From the cell containing the given text, extract its center point as (X, Y) coordinate. 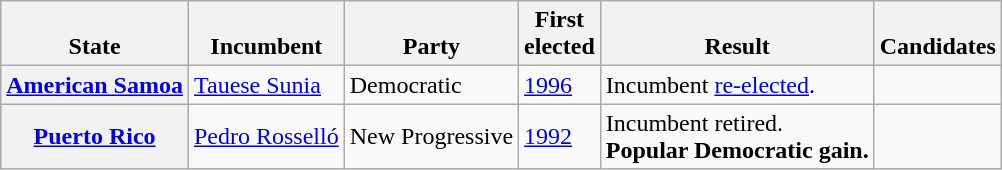
Party (431, 34)
New Progressive (431, 136)
Democratic (431, 85)
1992 (560, 136)
Incumbent retired.Popular Democratic gain. (737, 136)
Incumbent (266, 34)
1996 (560, 85)
Firstelected (560, 34)
Incumbent re-elected. (737, 85)
Result (737, 34)
Tauese Sunia (266, 85)
State (95, 34)
Puerto Rico (95, 136)
Pedro Rosselló (266, 136)
American Samoa (95, 85)
Candidates (938, 34)
